Pinpoint the cell where the given text exists, returning its [X, Y] midpoint coordinate. 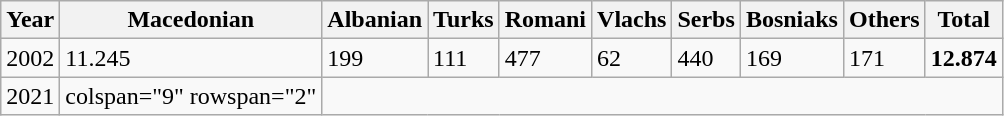
62 [632, 58]
Albanian [375, 20]
171 [884, 58]
2002 [30, 58]
Macedonian [191, 20]
2021 [30, 96]
477 [545, 58]
colspan="9" rowspan="2" [191, 96]
Year [30, 20]
Vlachs [632, 20]
169 [792, 58]
440 [706, 58]
Turks [464, 20]
Others [884, 20]
Total [964, 20]
111 [464, 58]
Romani [545, 20]
Bosniaks [792, 20]
12.874 [964, 58]
Serbs [706, 20]
11.245 [191, 58]
199 [375, 58]
